Extract the [x, y] coordinate from the center of the cell holding the provided text.  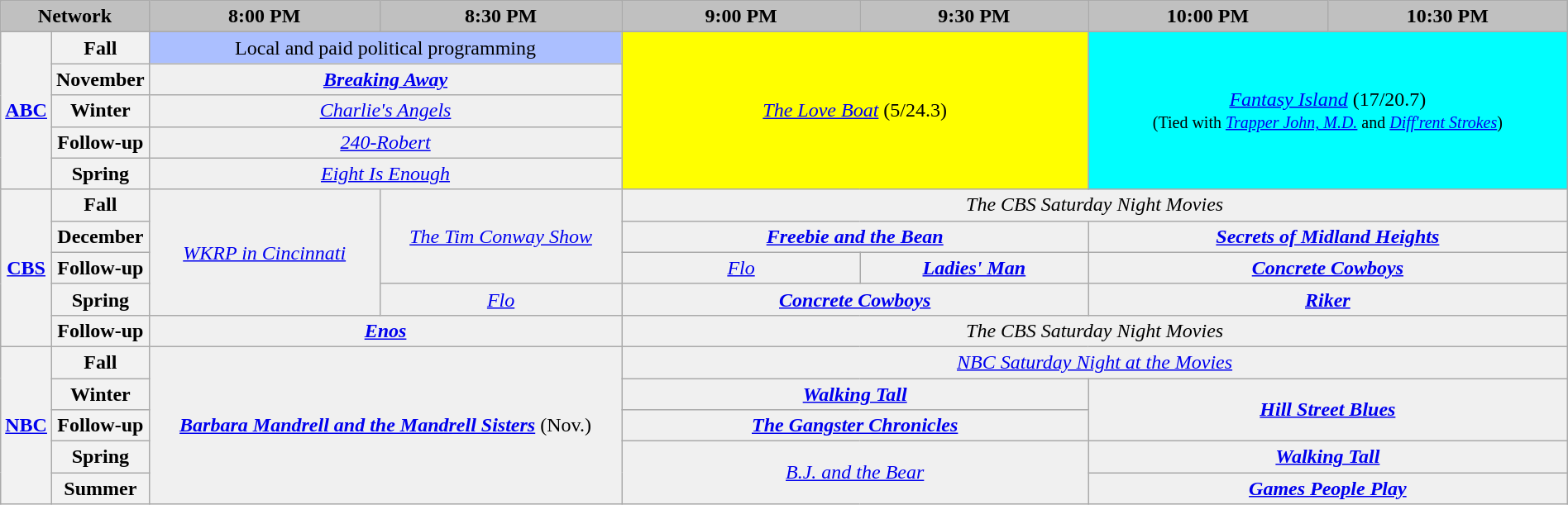
Network [74, 17]
8:00 PM [265, 17]
Local and paid political programming [385, 48]
Hill Street Blues [1328, 410]
Freebie and the Bean [855, 236]
NBC [26, 425]
Ladies' Man [974, 268]
Enos [385, 331]
ABC [26, 111]
CBS [26, 268]
The Tim Conway Show [501, 236]
The Love Boat (5/24.3) [855, 111]
B.J. and the Bear [855, 473]
Summer [100, 488]
Breaking Away [385, 79]
December [100, 236]
Eight Is Enough [385, 174]
9:30 PM [974, 17]
NBC Saturday Night at the Movies [1095, 362]
November [100, 79]
10:00 PM [1208, 17]
240-Robert [385, 142]
Charlie's Angels [385, 111]
WKRP in Cincinnati [265, 252]
Games People Play [1328, 488]
Riker [1328, 299]
8:30 PM [501, 17]
10:30 PM [1447, 17]
The Gangster Chronicles [855, 426]
Fantasy Island (17/20.7)(Tied with Trapper John, M.D. and Diff'rent Strokes) [1328, 111]
9:00 PM [741, 17]
Barbara Mandrell and the Mandrell Sisters (Nov.) [385, 425]
Secrets of Midland Heights [1328, 236]
